Return [X, Y] of the center of cell containing provided text 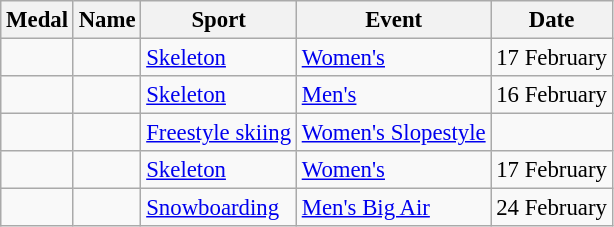
Women's Slopestyle [393, 133]
16 February [552, 95]
Date [552, 20]
Men's [393, 95]
Men's Big Air [393, 208]
Name [107, 20]
Sport [219, 20]
Event [393, 20]
Freestyle skiing [219, 133]
24 February [552, 208]
Snowboarding [219, 208]
Medal [38, 20]
